Identify which cell holds the provided text, then report its (X, Y) central coordinate. 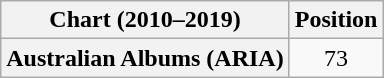
Australian Albums (ARIA) (145, 58)
Position (336, 20)
73 (336, 58)
Chart (2010–2019) (145, 20)
